Return the [X, Y] coordinate for the center point of the cell that contains the specified text.  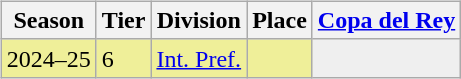
Division [199, 20]
Copa del Rey [386, 20]
6 [124, 58]
Int. Pref. [199, 58]
Place [280, 20]
2024–25 [48, 58]
Tier [124, 20]
Season [48, 20]
